Determine the [x, y] coordinate at the center of the cell enclosing the given text.  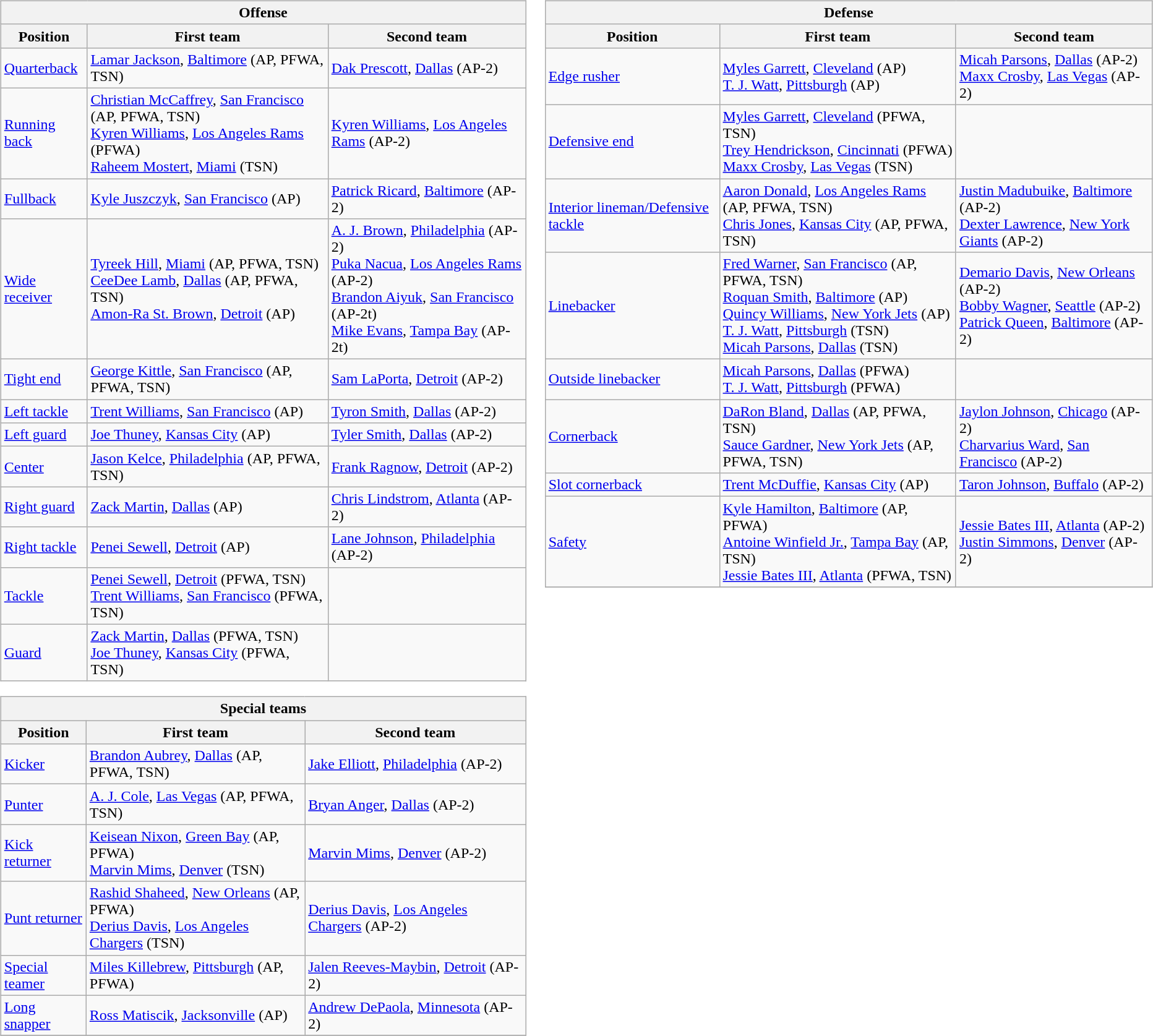
Right tackle [44, 547]
Center [44, 466]
Myles Garrett, Cleveland (PFWA, TSN)Trey Hendrickson, Cincinnati (PFWA)Maxx Crosby, Las Vegas (TSN) [838, 141]
Guard [44, 653]
Kyren Williams, Los Angeles Rams (AP-2) [427, 133]
Justin Madubuike, Baltimore (AP-2)Dexter Lawrence, New York Giants (AP-2) [1054, 215]
Running back [44, 133]
Defensive end [632, 141]
Special teams [263, 709]
Jessie Bates III, Atlanta (AP-2)Justin Simmons, Denver (AP-2) [1054, 542]
Trent Williams, San Francisco (AP) [208, 411]
Tight end [44, 380]
Rashid Shaheed, New Orleans (AP, PFWA)Derius Davis, Los Angeles Chargers (TSN) [195, 918]
Aaron Donald, Los Angeles Rams (AP, PFWA, TSN)Chris Jones, Kansas City (AP, PFWA, TSN) [838, 215]
Offense [263, 12]
George Kittle, San Francisco (AP, PFWA, TSN) [208, 380]
Punt returner [43, 918]
Special teamer [43, 975]
Fullback [44, 198]
Tyler Smith, Dallas (AP-2) [427, 435]
Tyron Smith, Dallas (AP-2) [427, 411]
Micah Parsons, Dallas (AP-2)Maxx Crosby, Las Vegas (AP-2) [1054, 76]
Edge rusher [632, 76]
Cornerback [632, 437]
Marvin Mims, Denver (AP-2) [416, 853]
Kyle Hamilton, Baltimore (AP, PFWA) Antoine Winfield Jr., Tampa Bay (AP, TSN) Jessie Bates III, Atlanta (PFWA, TSN) [838, 542]
Jalen Reeves-Maybin, Detroit (AP-2) [416, 975]
Demario Davis, New Orleans (AP-2)Bobby Wagner, Seattle (AP-2)Patrick Queen, Baltimore (AP-2) [1054, 306]
Zack Martin, Dallas (PFWA, TSN)Joe Thuney, Kansas City (PFWA, TSN) [208, 653]
Interior lineman/Defensive tackle [632, 215]
A. J. Cole, Las Vegas (AP, PFWA, TSN) [195, 804]
Tackle [44, 596]
Left tackle [44, 411]
Patrick Ricard, Baltimore (AP-2) [427, 198]
Zack Martin, Dallas (AP) [208, 507]
A. J. Brown, Philadelphia (AP-2)Puka Nacua, Los Angeles Rams (AP-2)Brandon Aiyuk, San Francisco (AP-2t)Mike Evans, Tampa Bay (AP-2t) [427, 289]
Long snapper [43, 1016]
Brandon Aubrey, Dallas (AP, PFWA, TSN) [195, 764]
Punter [43, 804]
Jaylon Johnson, Chicago (AP-2)Charvarius Ward, San Francisco (AP-2) [1054, 437]
Christian McCaffrey, San Francisco (AP, PFWA, TSN)Kyren Williams, Los Angeles Rams (PFWA)Raheem Mostert, Miami (TSN) [208, 133]
Miles Killebrew, Pittsburgh (AP, PFWA) [195, 975]
Taron Johnson, Buffalo (AP-2) [1054, 485]
Linebacker [632, 306]
Derius Davis, Los Angeles Chargers (AP-2) [416, 918]
Defense [849, 12]
Lane Johnson, Philadelphia (AP-2) [427, 547]
Right guard [44, 507]
DaRon Bland, Dallas (AP, PFWA, TSN)Sauce Gardner, New York Jets (AP, PFWA, TSN) [838, 437]
Micah Parsons, Dallas (PFWA)T. J. Watt, Pittsburgh (PFWA) [838, 380]
Frank Ragnow, Detroit (AP-2) [427, 466]
Penei Sewell, Detroit (AP) [208, 547]
Dak Prescott, Dallas (AP-2) [427, 68]
Wide receiver [44, 289]
Tyreek Hill, Miami (AP, PFWA, TSN)CeeDee Lamb, Dallas (AP, PFWA, TSN)Amon-Ra St. Brown, Detroit (AP) [208, 289]
Safety [632, 542]
Left guard [44, 435]
Lamar Jackson, Baltimore (AP, PFWA, TSN) [208, 68]
Kicker [43, 764]
Kyle Juszczyk, San Francisco (AP) [208, 198]
Quarterback [44, 68]
Trent McDuffie, Kansas City (AP) [838, 485]
Outside linebacker [632, 380]
Keisean Nixon, Green Bay (AP, PFWA)Marvin Mims, Denver (TSN) [195, 853]
Sam LaPorta, Detroit (AP-2) [427, 380]
Joe Thuney, Kansas City (AP) [208, 435]
Slot cornerback [632, 485]
Penei Sewell, Detroit (PFWA, TSN)Trent Williams, San Francisco (PFWA, TSN) [208, 596]
Andrew DePaola, Minnesota (AP-2) [416, 1016]
Chris Lindstrom, Atlanta (AP-2) [427, 507]
Kick returner [43, 853]
Bryan Anger, Dallas (AP-2) [416, 804]
Myles Garrett, Cleveland (AP)T. J. Watt, Pittsburgh (AP) [838, 76]
Jason Kelce, Philadelphia (AP, PFWA, TSN) [208, 466]
Jake Elliott, Philadelphia (AP-2) [416, 764]
Ross Matiscik, Jacksonville (AP) [195, 1016]
